Pinpoint the cell where the given text exists, returning its [x, y] midpoint coordinate. 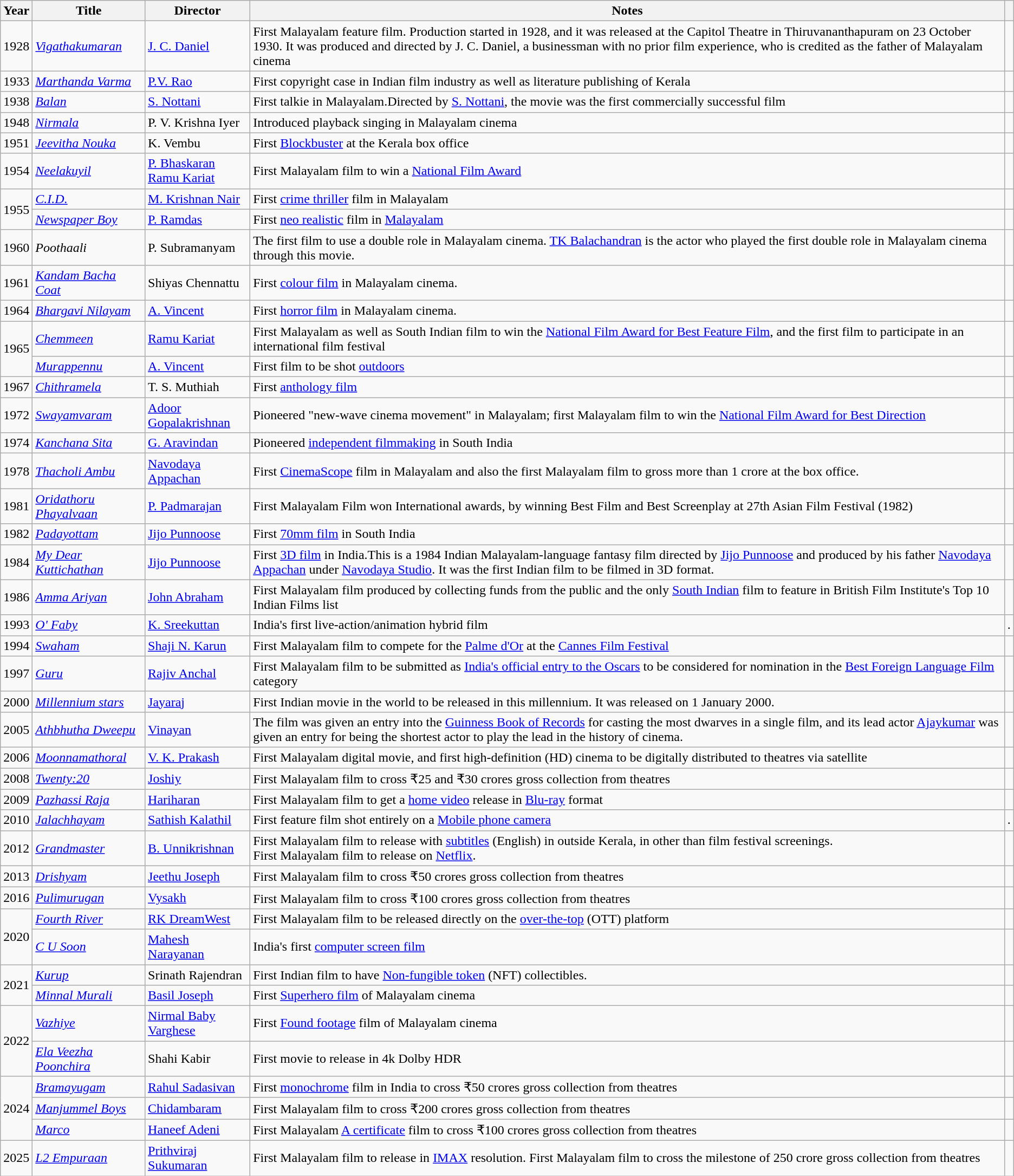
First colour film in Malayalam cinema. [627, 283]
Nirmal Baby Varghese [198, 1024]
2009 [16, 800]
First Malayalam film to release in IMAX resolution. First Malayalam film to cross the milestone of 250 crore gross collection from theatres [627, 1158]
2016 [16, 898]
1978 [16, 471]
Marthanda Varma [89, 81]
1928 [16, 46]
Rajiv Anchal [198, 674]
Shaji N. Karun [198, 646]
Haneef Adeni [198, 1130]
Jalachhayam [89, 820]
First Malayalam digital movie, and first high-definition (HD) cinema to be digitally distributed to theatres via satellite [627, 757]
Chidambaram [198, 1108]
C.I.D. [89, 199]
First Superhero film of Malayalam cinema [627, 996]
Basil Joseph [198, 996]
1982 [16, 534]
First Malayalam film to cross ₹100 crores gross collection from theatres [627, 898]
First Indian film to have Non-fungible token (NFT) collectibles. [627, 974]
Shahi Kabir [198, 1058]
1974 [16, 443]
India's first live-action/animation hybrid film [627, 625]
Kanchana Sita [89, 443]
Introduced playback singing in Malayalam cinema [627, 122]
Rahul Sadasivan [198, 1087]
Chemmeen [89, 338]
1972 [16, 415]
Ramu Kariat [198, 338]
2000 [16, 701]
Moonnamathoral [89, 757]
P.V. Rao [198, 81]
1933 [16, 81]
RK DreamWest [198, 919]
First film to be shot outdoors [627, 367]
First Malayalam film to cross ₹50 crores gross collection from theatres [627, 876]
Bramayugam [89, 1087]
Twenty:20 [89, 779]
G. Aravindan [198, 443]
Marco [89, 1130]
Navodaya Appachan [198, 471]
First movie to release in 4k Dolby HDR [627, 1058]
1993 [16, 625]
S. Nottani [198, 102]
Neelakuyil [89, 171]
Joshiy [198, 779]
2010 [16, 820]
First Malayalam film to be released directly on the over-the-top (OTT) platform [627, 919]
Chithramela [89, 387]
First neo realistic film in Malayalam [627, 219]
Hariharan [198, 800]
1994 [16, 646]
First Malayalam Film won International awards, by winning Best Film and Best Screenplay at 27th Asian Film Festival (1982) [627, 506]
1960 [16, 247]
Drishyam [89, 876]
K. Vembu [198, 143]
Poothaali [89, 247]
First feature film shot entirely on a Mobile phone camera [627, 820]
Newspaper Boy [89, 219]
2005 [16, 729]
O' Faby [89, 625]
1938 [16, 102]
Oridathoru Phayalvaan [89, 506]
M. Krishnan Nair [198, 199]
Mahesh Narayanan [198, 947]
2021 [16, 985]
Amma Ariyan [89, 597]
K. Sreekuttan [198, 625]
Thacholi Ambu [89, 471]
Prithviraj Sukumaran [198, 1158]
Jeevitha Nouka [89, 143]
Director [198, 11]
C U Soon [89, 947]
Jeethu Joseph [198, 876]
Adoor Gopalakrishnan [198, 415]
India's first computer screen film [627, 947]
Pazhassi Raja [89, 800]
First talkie in Malayalam.Directed by S. Nottani, the movie was the first commercially successful film [627, 102]
1984 [16, 562]
Ela Veezha Poonchira [89, 1058]
Minnal Murali [89, 996]
Srinath Rajendran [198, 974]
Vysakh [198, 898]
P. BhaskaranRamu Kariat [198, 171]
First Blockbuster at the Kerala box office [627, 143]
Year [16, 11]
Swayamvaram [89, 415]
2012 [16, 848]
1961 [16, 283]
2024 [16, 1108]
1997 [16, 674]
First monochrome film in India to cross ₹50 crores gross collection from theatres [627, 1087]
P. V. Krishna Iyer [198, 122]
First Malayalam film to cross ₹200 crores gross collection from theatres [627, 1108]
Shiyas Chennattu [198, 283]
P. Ramdas [198, 219]
1951 [16, 143]
Grandmaster [89, 848]
1986 [16, 597]
Vigathakumaran [89, 46]
First Malayalam film to get a home video release in Blu-ray format [627, 800]
Pioneered independent filmmaking in South India [627, 443]
L2 Empuraan [89, 1158]
First Malayalam A certificate film to cross ₹100 crores gross collection from theatres [627, 1130]
My Dear Kuttichathan [89, 562]
First anthology film [627, 387]
First copyright case in Indian film industry as well as literature publishing of Kerala [627, 81]
Pulimurugan [89, 898]
Bhargavi Nilayam [89, 310]
First Malayalam film to win a National Film Award [627, 171]
Swaham [89, 646]
2008 [16, 779]
First CinemaScope film in Malayalam and also the first Malayalam film to gross more than 1 crore at the box office. [627, 471]
Kurup [89, 974]
1965 [16, 349]
Vinayan [198, 729]
Jayaraj [198, 701]
First Malayalam film to cross ₹25 and ₹30 crores gross collection from theatres [627, 779]
B. Unnikrishnan [198, 848]
Balan [89, 102]
Murappennu [89, 367]
P. Padmarajan [198, 506]
First horror film in Malayalam cinema. [627, 310]
1955 [16, 209]
Notes [627, 11]
Sathish Kalathil [198, 820]
Manjummel Boys [89, 1108]
Athbhutha Dweepu [89, 729]
John Abraham [198, 597]
Title [89, 11]
Vazhiye [89, 1024]
First 70mm film in South India [627, 534]
J. C. Daniel [198, 46]
2006 [16, 757]
Pioneered "new-wave cinema movement" in Malayalam; first Malayalam film to win the National Film Award for Best Direction [627, 415]
Fourth River [89, 919]
1964 [16, 310]
1967 [16, 387]
2025 [16, 1158]
1948 [16, 122]
T. S. Muthiah [198, 387]
V. K. Prakash [198, 757]
P. Subramanyam [198, 247]
2020 [16, 936]
1954 [16, 171]
1981 [16, 506]
2013 [16, 876]
First crime thriller film in Malayalam [627, 199]
First Malayalam film to compete for the Palme d'Or at the Cannes Film Festival [627, 646]
2022 [16, 1041]
Millennium stars [89, 701]
Kandam Bacha Coat [89, 283]
First Found footage film of Malayalam cinema [627, 1024]
First Indian movie in the world to be released in this millennium. It was released on 1 January 2000. [627, 701]
Guru [89, 674]
Padayottam [89, 534]
Nirmala [89, 122]
